From the cell containing the given text, extract its center point as [X, Y] coordinate. 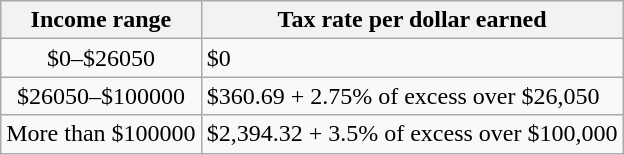
$360.69 + 2.75% of excess over $26,050 [412, 96]
Tax rate per dollar earned [412, 20]
$2,394.32 + 3.5% of excess over $100,000 [412, 134]
More than $100000 [101, 134]
$0–$26050 [101, 58]
$0 [412, 58]
$26050–$100000 [101, 96]
Income range [101, 20]
